From the cell containing the given text, extract its center point as [X, Y] coordinate. 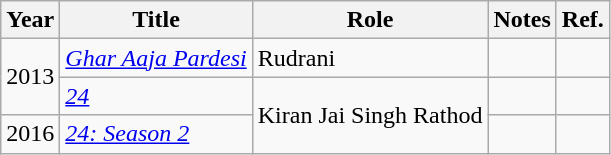
2013 [30, 77]
Title [156, 20]
Kiran Jai Singh Rathod [370, 115]
24: Season 2 [156, 134]
Role [370, 20]
24 [156, 96]
Rudrani [370, 58]
2016 [30, 134]
Notes [522, 20]
Year [30, 20]
Ref. [582, 20]
Ghar Aaja Pardesi [156, 58]
